Locate the cell with the specified text and output its [X, Y] center coordinate. 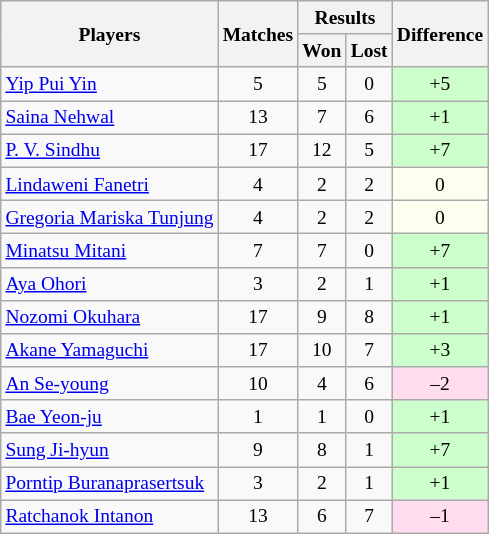
Aya Ohori [110, 284]
Gregoria Mariska Tunjung [110, 216]
Ratchanok Intanon [110, 516]
Bae Yeon-ju [110, 416]
Won [322, 50]
Akane Yamaguchi [110, 350]
Players [110, 34]
–1 [440, 516]
12 [322, 150]
Lost [369, 50]
Matches [258, 34]
–2 [440, 384]
Lindaweni Fanetri [110, 184]
Sung Ji-hyun [110, 450]
An Se-young [110, 384]
Porntip Buranaprasertsuk [110, 484]
Nozomi Okuhara [110, 316]
Yip Pui Yin [110, 84]
+3 [440, 350]
Results [345, 18]
+5 [440, 84]
Difference [440, 34]
Minatsu Mitani [110, 250]
P. V. Sindhu [110, 150]
Saina Nehwal [110, 118]
